Search for the cell housing the specified text and yield its [x, y] center coordinate. 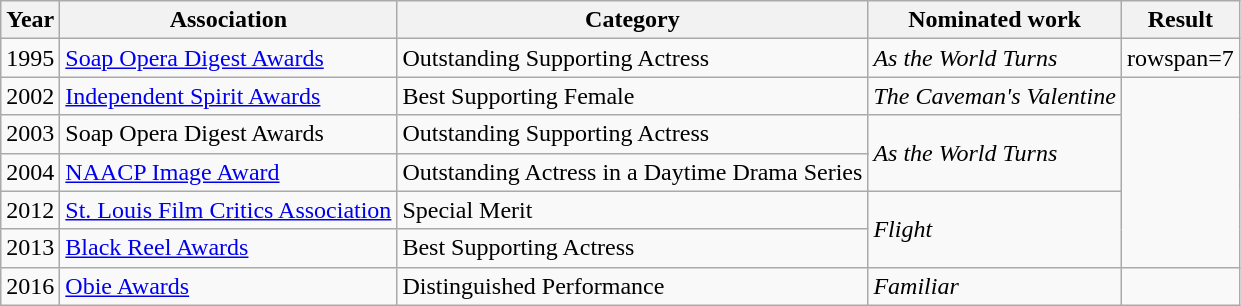
Category [632, 20]
2013 [30, 248]
Association [228, 20]
2012 [30, 210]
Best Supporting Female [632, 96]
2002 [30, 96]
Outstanding Actress in a Daytime Drama Series [632, 172]
Distinguished Performance [632, 286]
NAACP Image Award [228, 172]
Independent Spirit Awards [228, 96]
rowspan=7 [1180, 58]
2004 [30, 172]
Result [1180, 20]
The Caveman's Valentine [995, 96]
Obie Awards [228, 286]
Black Reel Awards [228, 248]
2003 [30, 134]
Year [30, 20]
1995 [30, 58]
Nominated work [995, 20]
Familiar [995, 286]
Flight [995, 229]
Best Supporting Actress [632, 248]
2016 [30, 286]
Special Merit [632, 210]
St. Louis Film Critics Association [228, 210]
